Return [X, Y] of the center of cell containing provided text 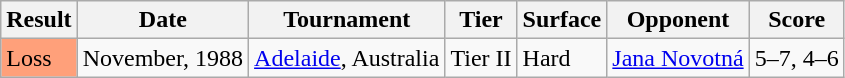
November, 1988 [162, 58]
Opponent [678, 20]
Tier [481, 20]
Loss [39, 58]
Surface [562, 20]
Date [162, 20]
Jana Novotná [678, 58]
5–7, 4–6 [796, 58]
Tournament [347, 20]
Adelaide, Australia [347, 58]
Score [796, 20]
Hard [562, 58]
Tier II [481, 58]
Result [39, 20]
